For the text-containing cell, return its midpoint in [X, Y] coordinate format. 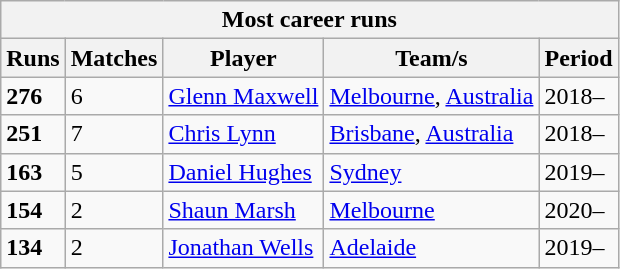
251 [33, 134]
Adelaide [432, 248]
Period [578, 58]
154 [33, 210]
276 [33, 96]
Most career runs [310, 20]
Daniel Hughes [244, 172]
Sydney [432, 172]
Melbourne [432, 210]
Chris Lynn [244, 134]
Melbourne, Australia [432, 96]
Brisbane, Australia [432, 134]
Glenn Maxwell [244, 96]
Shaun Marsh [244, 210]
7 [114, 134]
6 [114, 96]
Matches [114, 58]
Team/s [432, 58]
Runs [33, 58]
2020– [578, 210]
134 [33, 248]
Jonathan Wells [244, 248]
Player [244, 58]
163 [33, 172]
5 [114, 172]
